For the text-containing cell, return its midpoint in (x, y) coordinate format. 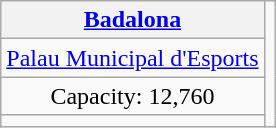
Badalona (132, 20)
Palau Municipal d'Esports (132, 58)
Capacity: 12,760 (132, 96)
